Detect which cell encompasses the target text, then output its [X, Y] center coordinate. 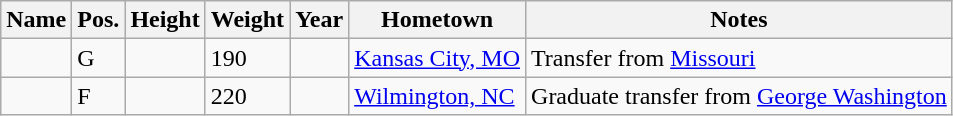
F [98, 96]
Kansas City, MO [438, 58]
Graduate transfer from George Washington [740, 96]
Notes [740, 20]
Hometown [438, 20]
Wilmington, NC [438, 96]
220 [247, 96]
Pos. [98, 20]
G [98, 58]
Year [320, 20]
Height [165, 20]
Weight [247, 20]
Name [36, 20]
Transfer from Missouri [740, 58]
190 [247, 58]
